Determine the (X, Y) coordinate at the center of the cell enclosing the given text.  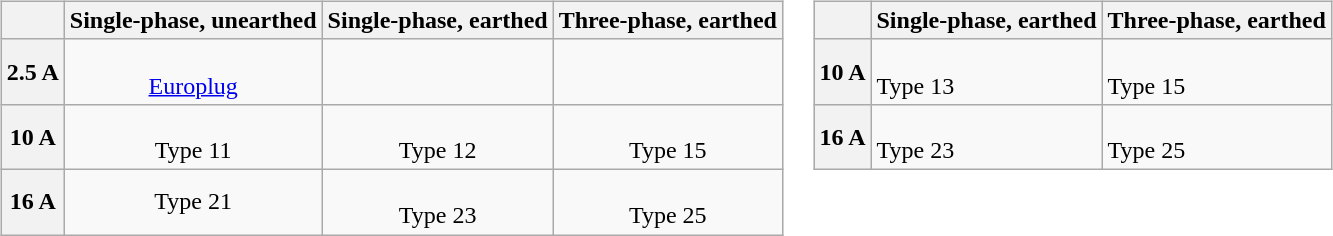
Type 11 (193, 136)
Type 12 (438, 136)
Europlug (193, 72)
Single-phase, unearthed (193, 20)
2.5 A (32, 72)
Type 13 (986, 72)
Type 21 (193, 202)
